Pinpoint the cell where the given text exists, returning its (x, y) midpoint coordinate. 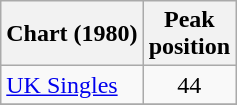
Peakposition (189, 34)
Chart (1980) (72, 34)
UK Singles (72, 85)
44 (189, 85)
